Capture the cell that displays the provided text and extract its (X, Y) central coordinate. 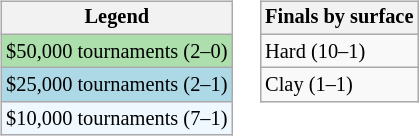
Clay (1–1) (339, 85)
Legend (116, 18)
$50,000 tournaments (2–0) (116, 51)
$10,000 tournaments (7–1) (116, 119)
Hard (10–1) (339, 51)
$25,000 tournaments (2–1) (116, 85)
Finals by surface (339, 18)
